Return [X, Y] of the center of cell containing provided text 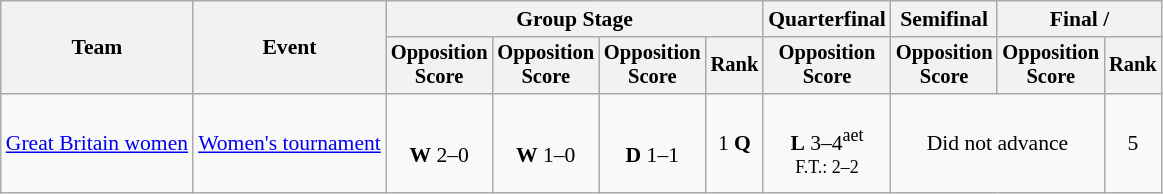
D 1–1 [652, 143]
Did not advance [998, 143]
Great Britain women [97, 143]
5 [1133, 143]
Group Stage [574, 19]
Team [97, 48]
L 3–4aetF.T.: 2–2 [827, 143]
W 1–0 [546, 143]
1 Q [735, 143]
Women's tournament [290, 143]
Semifinal [944, 19]
Final / [1079, 19]
W 2–0 [440, 143]
Quarterfinal [827, 19]
Event [290, 48]
